Pinpoint the cell where the given text exists, returning its (x, y) midpoint coordinate. 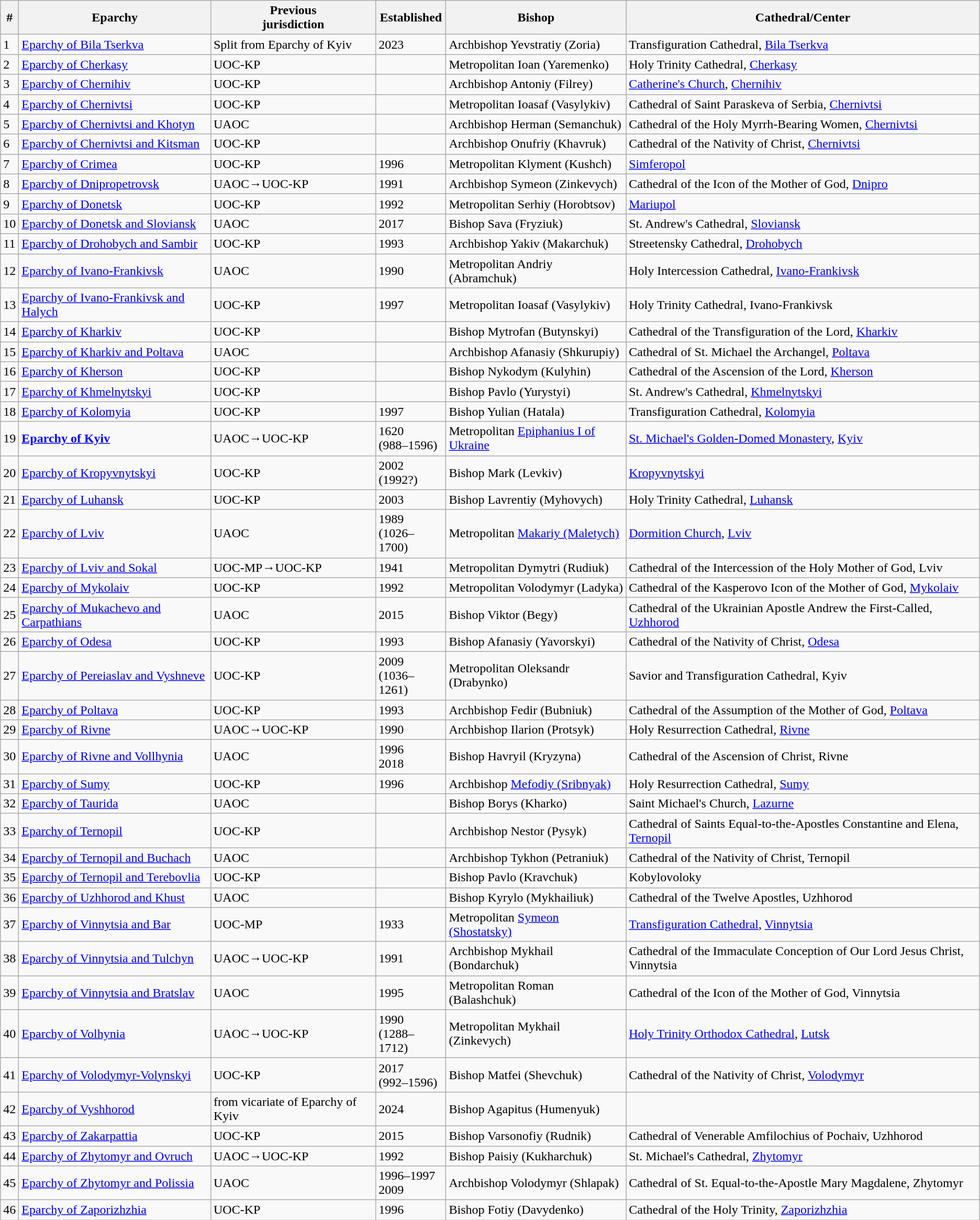
30 (9, 757)
Bishop (536, 18)
Cathedral of the Kasperovo Icon of the Mother of God, Mykolaiv (803, 587)
Holy Trinity Orthodox Cathedral, Lutsk (803, 1034)
Bishop Fotiy (Davydenko) (536, 1210)
from vicariate of Eparchy of Kyiv (293, 1109)
Bishop Varsonofiy (Rudnik) (536, 1136)
Metropolitan Volodymyr (Ladyka) (536, 587)
Catherine's Church, Chernihiv (803, 84)
Cathedral of the Icon of the Mother of God, Dnipro (803, 184)
Eparchy of Kolomyia (115, 412)
Eparchy of Chernivtsi (115, 104)
Cathedral of the Nativity of Christ, Odesa (803, 641)
Dormition Church, Lviv (803, 534)
Archbishop Ilarion (Protsyk) (536, 730)
45 (9, 1183)
22 (9, 534)
7 (9, 164)
26 (9, 641)
UOC-MP (293, 925)
Cathedral of the Assumption of the Mother of God, Poltava (803, 709)
Archbishop Herman (Semanchuk) (536, 124)
Holy Trinity Cathedral, Cherkasy (803, 64)
Eparchy of Kyiv (115, 439)
Eparchy of Vinnytsia and Bar (115, 925)
Eparchy of Kharkiv and Poltava (115, 352)
Eparchy of Volhynia (115, 1034)
Bishop Agapitus (Humenyuk) (536, 1109)
24 (9, 587)
Archbishop Fedir (Bubniuk) (536, 709)
38 (9, 958)
44 (9, 1156)
Bishop Pavlo (Yurystyi) (536, 392)
Archbishop Afanasiy (Shkurupiy) (536, 352)
5 (9, 124)
Cathedral of the Icon of the Mother of God, Vinnytsia (803, 993)
Eparchy of Kharkiv (115, 332)
Cathedral of the Nativity of Christ, Chernivtsi (803, 144)
35 (9, 878)
Eparchy of Zaporizhzhia (115, 1210)
1933 (411, 925)
43 (9, 1136)
Bishop Mytrofan (Butynskyi) (536, 332)
Metropolitan Makariy (Maletych) (536, 534)
31 (9, 784)
Eparchy of Pereiaslav and Vyshneve (115, 675)
13 (9, 305)
1 (9, 45)
Metropolitan Epiphanius I of Ukraine (536, 439)
Eparchy of Taurida (115, 804)
Archbishop Nestor (Pysyk) (536, 830)
Holy Resurrection Cathedral, Rivne (803, 730)
Savior and Transfiguration Cathedral, Kyiv (803, 675)
Cathedral of the Ascension of Christ, Rivne (803, 757)
Saint Michael's Church, Lazurne (803, 804)
Kobylovoloky (803, 878)
1941 (411, 568)
9 (9, 204)
Archbishop Mefodiy (Sribnyak) (536, 784)
2024 (411, 1109)
Eparchy of Kherson (115, 372)
Metropolitan Symeon (Shostatsky) (536, 925)
Bishop Borys (Kharko) (536, 804)
15 (9, 352)
39 (9, 993)
Eparchy of Khmelnytskyi (115, 392)
Cathedral of the Holy Myrrh-Bearing Women, Chernivtsi (803, 124)
Transfiguration Cathedral, Vinnytsia (803, 925)
41 (9, 1074)
Cathedral of the Intercession of the Holy Mother of God, Lviv (803, 568)
Bishop Nykodym (Kulyhin) (536, 372)
Metropolitan Serhiy (Horobtsov) (536, 204)
Metropolitan Mykhail (Zinkevych) (536, 1034)
18 (9, 412)
19 (9, 439)
Holy Intercession Cathedral, Ivano-Frankivsk (803, 270)
Eparchy of Poltava (115, 709)
34 (9, 858)
Bishop Sava (Fryziuk) (536, 224)
29 (9, 730)
36 (9, 897)
Cathedral of the Nativity of Christ, Volodymyr (803, 1074)
Bishop Lavrentiy (Myhovych) (536, 500)
40 (9, 1034)
Bishop Havryil (Kryzyna) (536, 757)
12 (9, 270)
Transfiguration Cathedral, Kolomyia (803, 412)
Cathedral of the Holy Trinity, Zaporizhzhia (803, 1210)
Simferopol (803, 164)
10 (9, 224)
2023 (411, 45)
2 (9, 64)
Eparchy of Ternopil and Terebovlia (115, 878)
Eparchy of Ivano-Frankivsk (115, 270)
Eparchy of Ivano-Frankivsk and Halych (115, 305)
Metropolitan Oleksandr (Drabynko) (536, 675)
Archbishop Mykhail (Bondarchuk) (536, 958)
Metropolitan Andriy (Abramchuk) (536, 270)
16 (9, 372)
46 (9, 1210)
Eparchy of Volodymyr-Volynskyi (115, 1074)
Bishop Afanasiy (Yavorskyi) (536, 641)
8 (9, 184)
2009(1036–1261) (411, 675)
Previousjurisdiction (293, 18)
2002(1992?) (411, 472)
UOC-MP→UOC-KP (293, 568)
Eparchy of Mykolaiv (115, 587)
St. Michael's Cathedral, Zhytomyr (803, 1156)
Metropolitan Klyment (Kushch) (536, 164)
32 (9, 804)
Bishop Paisiy (Kukharchuk) (536, 1156)
Archbishop Antoniy (Filrey) (536, 84)
1995 (411, 993)
Eparchy of Crimea (115, 164)
Streetensky Cathedral, Drohobych (803, 243)
Eparchy of Lviv and Sokal (115, 568)
Eparchy of Rivne (115, 730)
28 (9, 709)
Eparchy of Dnipropetrovsk (115, 184)
2003 (411, 500)
Cathedral of Saints Equal-to-the-Apostles Constantine and Elena, Ternopil (803, 830)
Mariupol (803, 204)
Cathedral of St. Michael the Archangel, Poltava (803, 352)
Eparchy of Zhytomyr and Polissia (115, 1183)
Archbishop Yevstratiy (Zoria) (536, 45)
Holy Trinity Cathedral, Luhansk (803, 500)
Cathedral of Saint Paraskeva of Serbia, Chernivtsi (803, 104)
20 (9, 472)
Cathedral of the Transfiguration of the Lord, Kharkiv (803, 332)
Eparchy of Zakarpattia (115, 1136)
Cathedral/Center (803, 18)
17 (9, 392)
Kropyvnytskyi (803, 472)
1620(988–1596) (411, 439)
1996–19972009 (411, 1183)
25 (9, 615)
21 (9, 500)
Archbishop Onufriy (Khavruk) (536, 144)
Eparchy of Bila Tserkva (115, 45)
Eparchy of Vyshhorod (115, 1109)
Eparchy of Cherkasy (115, 64)
St. Andrew's Cathedral, Sloviansk (803, 224)
Eparchy of Vinnytsia and Bratslav (115, 993)
Cathedral of the Nativity of Christ, Ternopil (803, 858)
Cathedral of the Ascension of the Lord, Kherson (803, 372)
11 (9, 243)
Bishop Mark (Levkiv) (536, 472)
42 (9, 1109)
Eparchy of Drohobych and Sambir (115, 243)
Cathedral of the Ukrainian Apostle Andrew the First-Called, Uzhhorod (803, 615)
Archbishop Symeon (Zinkevych) (536, 184)
Cathedral of the Twelve Apostles, Uzhhorod (803, 897)
Bishop Kyrylo (Mykhailiuk) (536, 897)
Transfiguration Cathedral, Bila Tserkva (803, 45)
Eparchy of Chernivtsi and Khotyn (115, 124)
27 (9, 675)
Eparchy of Zhytomyr and Ovruch (115, 1156)
Eparchy of Lviv (115, 534)
Eparchy of Kropyvnytskyi (115, 472)
Cathedral of the Immaculate Conception of Our Lord Jesus Christ, Vinnytsia (803, 958)
Archbishop Volodymyr (Shlapak) (536, 1183)
Archbishop Tykhon (Petraniuk) (536, 858)
Eparchy of Ternopil (115, 830)
6 (9, 144)
23 (9, 568)
1989(1026–1700) (411, 534)
4 (9, 104)
14 (9, 332)
Metropolitan Roman (Balashchuk) (536, 993)
Eparchy of Donetsk (115, 204)
Eparchy of Mukachevo and Carpathians (115, 615)
Metropolitan Ioan (Yaremenko) (536, 64)
# (9, 18)
Holy Trinity Cathedral, Ivano-Frankivsk (803, 305)
Eparchy of Luhansk (115, 500)
Bishop Yulian (Hatala) (536, 412)
3 (9, 84)
1990(1288–1712) (411, 1034)
Eparchy of Ternopil and Buchach (115, 858)
Holy Resurrection Cathedral, Sumy (803, 784)
Established (411, 18)
Eparchy of Rivne and Vollhynia (115, 757)
Eparchy of Chernivtsi and Kitsman (115, 144)
Eparchy of Odesa (115, 641)
Eparchy of Vinnytsia and Tulchyn (115, 958)
Eparchy of Uzhhorod and Khust (115, 897)
Bishop Pavlo (Kravchuk) (536, 878)
Archbishop Yakiv (Makarchuk) (536, 243)
37 (9, 925)
Cathedral of Venerable Amfilochius of Pochaiv, Uzhhorod (803, 1136)
Eparchy (115, 18)
Bishop Matfei (Shevchuk) (536, 1074)
Eparchy of Chernihiv (115, 84)
2017(992–1596) (411, 1074)
2017 (411, 224)
19962018 (411, 757)
Cathedral of St. Equal-to-the-Apostle Mary Magdalene, Zhytomyr (803, 1183)
Eparchy of Donetsk and Sloviansk (115, 224)
Metropolitan Dymytri (Rudiuk) (536, 568)
Bishop Viktor (Begy) (536, 615)
St. Andrew's Cathedral, Khmelnytskyi (803, 392)
Split from Eparchy of Kyiv (293, 45)
St. Michael's Golden-Domed Monastery, Kyiv (803, 439)
Eparchy of Sumy (115, 784)
33 (9, 830)
